Pinpoint the cell where the given text exists, returning its (X, Y) midpoint coordinate. 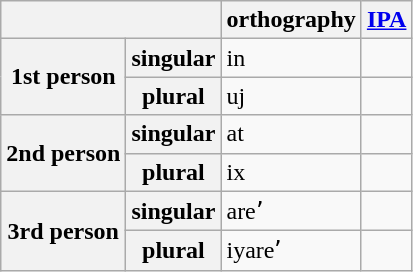
ix (291, 172)
uj (291, 96)
areʼ (291, 211)
iyareʼ (291, 251)
at (291, 134)
in (291, 58)
3rd person (64, 230)
1st person (64, 77)
2nd person (64, 153)
orthography (291, 20)
IPA (386, 20)
